From the cell containing the given text, extract its center point as (x, y) coordinate. 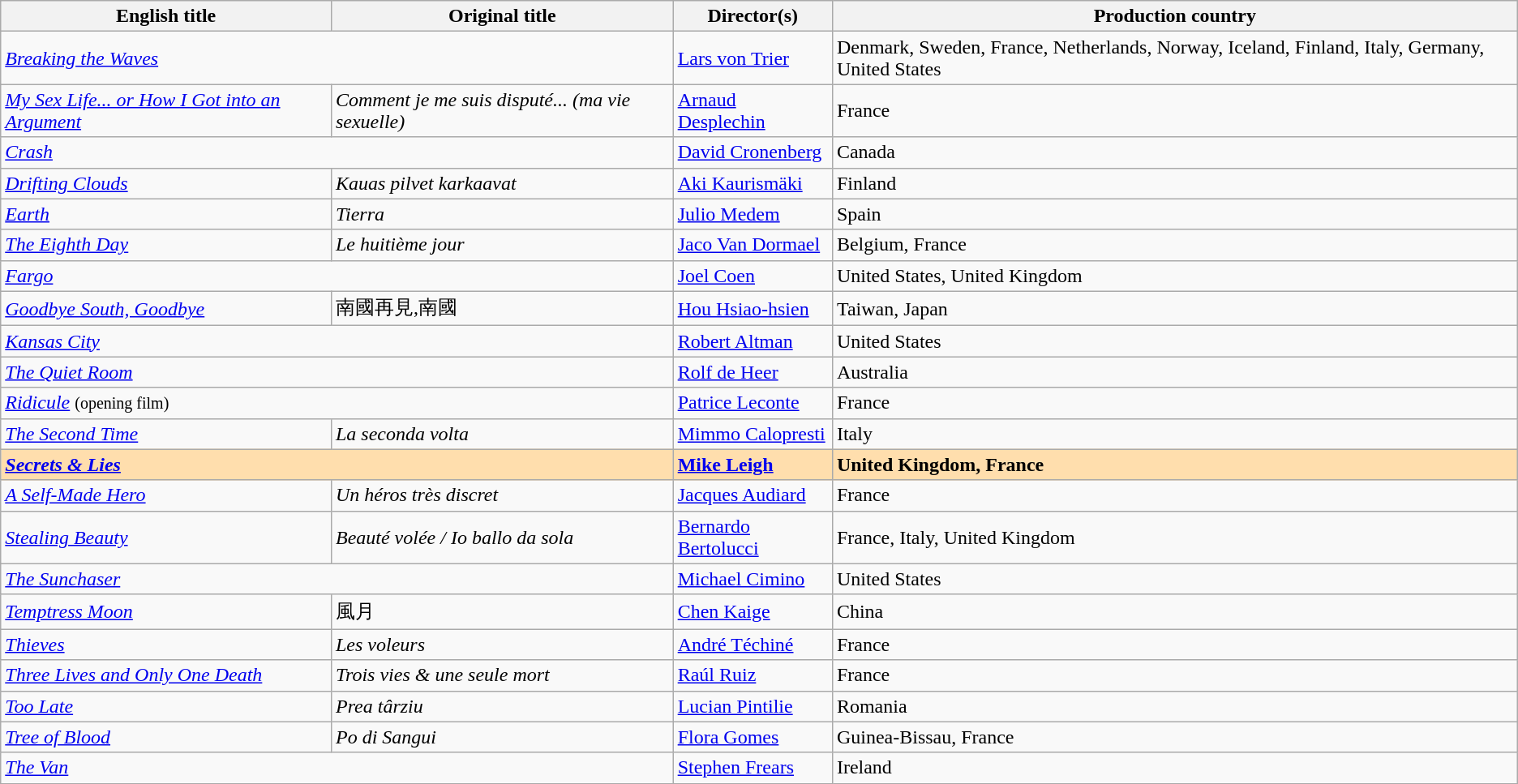
風月 (502, 611)
Goodbye South, Goodbye (166, 308)
David Cronenberg (753, 152)
Ireland (1174, 768)
Patrice Leconte (753, 403)
The Van (337, 768)
Tierra (502, 214)
Julio Medem (753, 214)
La seconda volta (502, 434)
Kauas pilvet karkaavat (502, 183)
Lars von Trier (753, 58)
Prea târziu (502, 706)
Beauté volée / Io ballo da sola (502, 537)
Aki Kaurismäki (753, 183)
Romania (1174, 706)
Original title (502, 16)
Denmark, Sweden, France, Netherlands, Norway, Iceland, Finland, Italy, Germany, United States (1174, 58)
Stealing Beauty (166, 537)
Raúl Ruiz (753, 675)
United States, United Kingdom (1174, 276)
Australia (1174, 372)
Jaco Van Dormael (753, 245)
Secrets & Lies (337, 465)
English title (166, 16)
Trois vies & une seule mort (502, 675)
Crash (337, 152)
Arnaud Desplechin (753, 110)
南國再見,南國 (502, 308)
Michael Cimino (753, 579)
Canada (1174, 152)
Stephen Frears (753, 768)
Joel Coen (753, 276)
Thieves (166, 645)
A Self-Made Hero (166, 495)
The Second Time (166, 434)
Italy (1174, 434)
The Eighth Day (166, 245)
Tree of Blood (166, 737)
Too Late (166, 706)
Robert Altman (753, 341)
Breaking the Waves (337, 58)
Les voleurs (502, 645)
Chen Kaige (753, 611)
Finland (1174, 183)
The Quiet Room (337, 372)
Flora Gomes (753, 737)
Rolf de Heer (753, 372)
Mike Leigh (753, 465)
Comment je me suis disputé... (ma vie sexuelle) (502, 110)
Spain (1174, 214)
Earth (166, 214)
Guinea-Bissau, France (1174, 737)
Ridicule (opening film) (337, 403)
Kansas City (337, 341)
Hou Hsiao-hsien (753, 308)
Po di Sangui (502, 737)
My Sex Life... or How I Got into an Argument (166, 110)
André Téchiné (753, 645)
Fargo (337, 276)
Mimmo Calopresti (753, 434)
United Kingdom, France (1174, 465)
China (1174, 611)
Drifting Clouds (166, 183)
Belgium, France (1174, 245)
Temptress Moon (166, 611)
Un héros très discret (502, 495)
France, Italy, United Kingdom (1174, 537)
Bernardo Bertolucci (753, 537)
Jacques Audiard (753, 495)
Director(s) (753, 16)
Lucian Pintilie (753, 706)
Production country (1174, 16)
Taiwan, Japan (1174, 308)
Three Lives and Only One Death (166, 675)
The Sunchaser (337, 579)
Le huitième jour (502, 245)
